Pinpoint the cell where the given text exists, returning its [X, Y] midpoint coordinate. 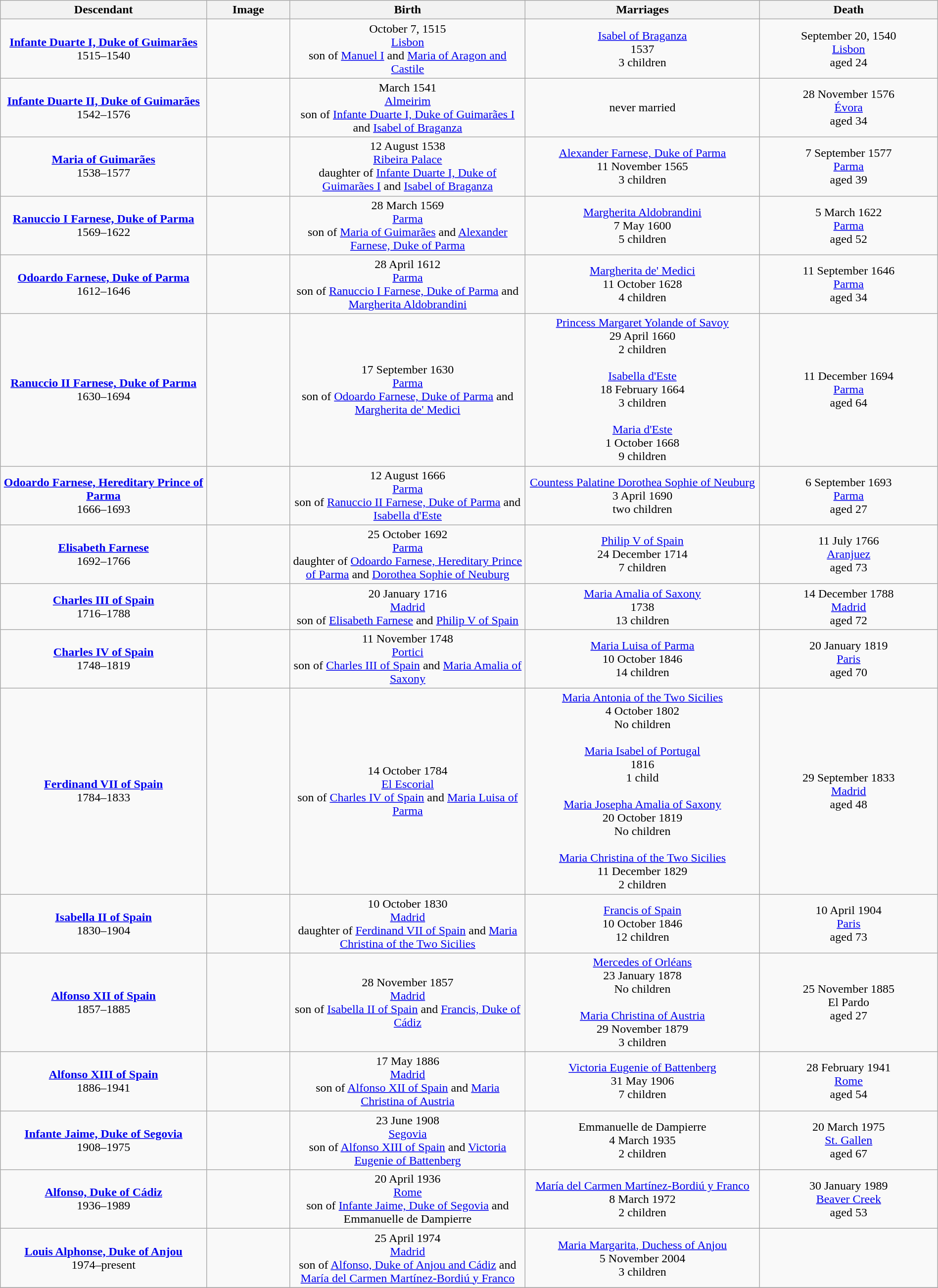
Death [848, 10]
25 April 1974Madridson of Alfonso, Duke of Anjou and Cádiz and María del Carmen Martínez-Bordiú y Franco [408, 1258]
11 September 1646Parmaaged 34 [848, 284]
Descendant [104, 10]
14 October 1784El Escorialson of Charles IV of Spain and Maria Luisa of Parma [408, 791]
10 April 1904Parisaged 73 [848, 924]
Louis Alphonse, Duke of Anjou1974–present [104, 1258]
Margherita Aldobrandini7 May 16005 children [643, 226]
11 November 1748Porticison of Charles III of Spain and Maria Amalia of Saxony [408, 659]
Ranuccio I Farnese, Duke of Parma1569–1622 [104, 226]
October 7, 1515Lisbonson of Manuel I and Maria of Aragon and Castile [408, 48]
Odoardo Farnese, Duke of Parma1612–1646 [104, 284]
Ranuccio II Farnese, Duke of Parma1630–1694 [104, 390]
20 January 1716Madridson of Elisabeth Farnese and Philip V of Spain [408, 606]
Maria of Guimarães1538–1577 [104, 166]
Infante Duarte II, Duke of Guimarães1542–1576 [104, 108]
Maria Luisa of Parma10 October 184614 children [643, 659]
Charles III of Spain1716–1788 [104, 606]
20 March 1975St. Gallenaged 67 [848, 1141]
28 November 1857Madridson of Isabella II of Spain and Francis, Duke of Cádiz [408, 1003]
17 September 1630Parmason of Odoardo Farnese, Duke of Parma and Margherita de' Medici [408, 390]
Birth [408, 10]
11 December 1694Parmaaged 64 [848, 390]
6 September 1693Parmaaged 27 [848, 496]
28 November 1576Évoraaged 34 [848, 108]
10 October 1830Madriddaughter of Ferdinand VII of Spain and Maria Christina of the Two Sicilies [408, 924]
12 August 1538Ribeira Palacedaughter of Infante Duarte I, Duke of Guimarães I and Isabel of Braganza [408, 166]
20 January 1819Parisaged 70 [848, 659]
Countess Palatine Dorothea Sophie of Neuburg3 April 1690two children [643, 496]
5 March 1622Parmaaged 52 [848, 226]
25 November 1885El Pardoaged 27 [848, 1003]
María del Carmen Martínez-Bordiú y Franco8 March 19722 children [643, 1199]
Odoardo Farnese, Hereditary Prince of Parma1666–1693 [104, 496]
Marriages [643, 10]
14 December 1788Madridaged 72 [848, 606]
28 April 1612Parmason of Ranuccio I Farnese, Duke of Parma and Margherita Aldobrandini [408, 284]
12 August 1666Parmason of Ranuccio II Farnese, Duke of Parma and Isabella d'Este [408, 496]
Image [248, 10]
Alfonso, Duke of Cádiz1936–1989 [104, 1199]
28 March 1569Parmason of Maria of Guimarães and Alexander Farnese, Duke of Parma [408, 226]
September 20, 1540Lisbonaged 24 [848, 48]
Isabella II of Spain1830–1904 [104, 924]
28 February 1941Romeaged 54 [848, 1081]
7 September 1577Parmaaged 39 [848, 166]
11 July 1766Aranjuezaged 73 [848, 554]
Mercedes of Orléans23 January 1878No childrenMaria Christina of Austria29 November 18793 children [643, 1003]
25 October 1692Parmadaughter of Odoardo Farnese, Hereditary Prince of Parma and Dorothea Sophie of Neuburg [408, 554]
Philip V of Spain24 December 17147 children [643, 554]
never married [643, 108]
17 May 1886Madridson of Alfonso XII of Spain and Maria Christina of Austria [408, 1081]
30 January 1989Beaver Creekaged 53 [848, 1199]
29 September 1833Madridaged 48 [848, 791]
Alfonso XII of Spain1857–1885 [104, 1003]
Infante Jaime, Duke of Segovia1908–1975 [104, 1141]
23 June 1908Segoviason of Alfonso XIII of Spain and Victoria Eugenie of Battenberg [408, 1141]
March 1541Almeirimson of Infante Duarte I, Duke of Guimarães I and Isabel of Braganza [408, 108]
Margherita de' Medici11 October 16284 children [643, 284]
Maria Amalia of Saxony173813 children [643, 606]
Ferdinand VII of Spain1784–1833 [104, 791]
Isabel of Braganza15373 children [643, 48]
Alfonso XIII of Spain1886–1941 [104, 1081]
Elisabeth Farnese1692–1766 [104, 554]
Alexander Farnese, Duke of Parma11 November 15653 children [643, 166]
Victoria Eugenie of Battenberg31 May 19067 children [643, 1081]
20 April 1936Romeson of Infante Jaime, Duke of Segovia and Emmanuelle de Dampierre [408, 1199]
Princess Margaret Yolande of Savoy29 April 16602 childrenIsabella d'Este18 February 16643 childrenMaria d'Este1 October 16689 children [643, 390]
Charles IV of Spain1748–1819 [104, 659]
Maria Margarita, Duchess of Anjou5 November 20043 children [643, 1258]
Infante Duarte I, Duke of Guimarães1515–1540 [104, 48]
Francis of Spain10 October 184612 children [643, 924]
Emmanuelle de Dampierre4 March 19352 children [643, 1141]
